Capture the cell that displays the provided text and extract its (x, y) central coordinate. 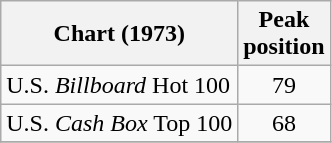
Chart (1973) (120, 34)
U.S. Cash Box Top 100 (120, 123)
U.S. Billboard Hot 100 (120, 85)
79 (284, 85)
Peakposition (284, 34)
68 (284, 123)
